Search for the cell housing the specified text and yield its [X, Y] center coordinate. 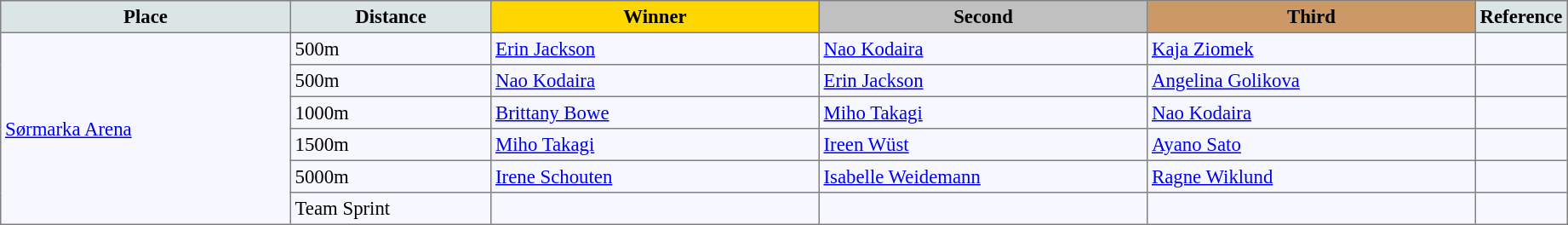
1000m [391, 112]
Ayano Sato [1312, 145]
5000m [391, 176]
Ragne Wiklund [1312, 176]
1500m [391, 145]
Third [1312, 17]
Brittany Bowe [655, 112]
Winner [655, 17]
Kaja Ziomek [1312, 49]
Sørmarka Arena [146, 128]
Place [146, 17]
Irene Schouten [655, 176]
Reference [1520, 17]
Angelina Golikova [1312, 81]
Isabelle Weidemann [983, 176]
Ireen Wüst [983, 145]
Distance [391, 17]
Second [983, 17]
Team Sprint [391, 209]
